Extract the [X, Y] coordinate from the center of the cell holding the provided text.  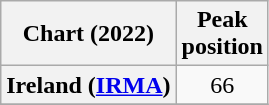
Ireland (IRMA) [88, 85]
Chart (2022) [88, 34]
Peakposition [222, 34]
66 [222, 85]
